Detect which cell encompasses the target text, then output its (x, y) center coordinate. 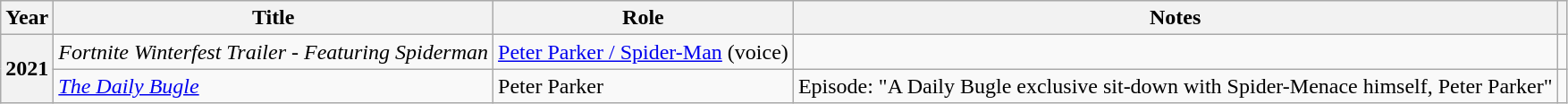
Fortnite Winterfest Trailer - Featuring Spiderman (274, 52)
Peter Parker / Spider-Man (voice) (644, 52)
Title (274, 18)
2021 (27, 69)
Role (644, 18)
Peter Parker (644, 86)
The Daily Bugle (274, 86)
Episode: "A Daily Bugle exclusive sit-down with Spider-Menace himself, Peter Parker" (1175, 86)
Year (27, 18)
Notes (1175, 18)
